From the cell containing the given text, extract its center point as [x, y] coordinate. 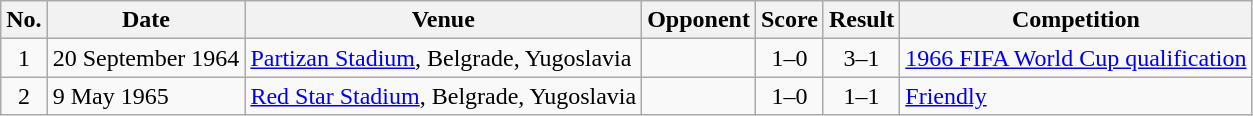
Partizan Stadium, Belgrade, Yugoslavia [444, 58]
Opponent [699, 20]
1–1 [861, 96]
No. [24, 20]
Venue [444, 20]
1 [24, 58]
Competition [1076, 20]
1966 FIFA World Cup qualification [1076, 58]
Red Star Stadium, Belgrade, Yugoslavia [444, 96]
Result [861, 20]
Friendly [1076, 96]
3–1 [861, 58]
Date [146, 20]
Score [789, 20]
2 [24, 96]
9 May 1965 [146, 96]
20 September 1964 [146, 58]
